Output the [X, Y] coordinate of the center of the cell containing the given text.  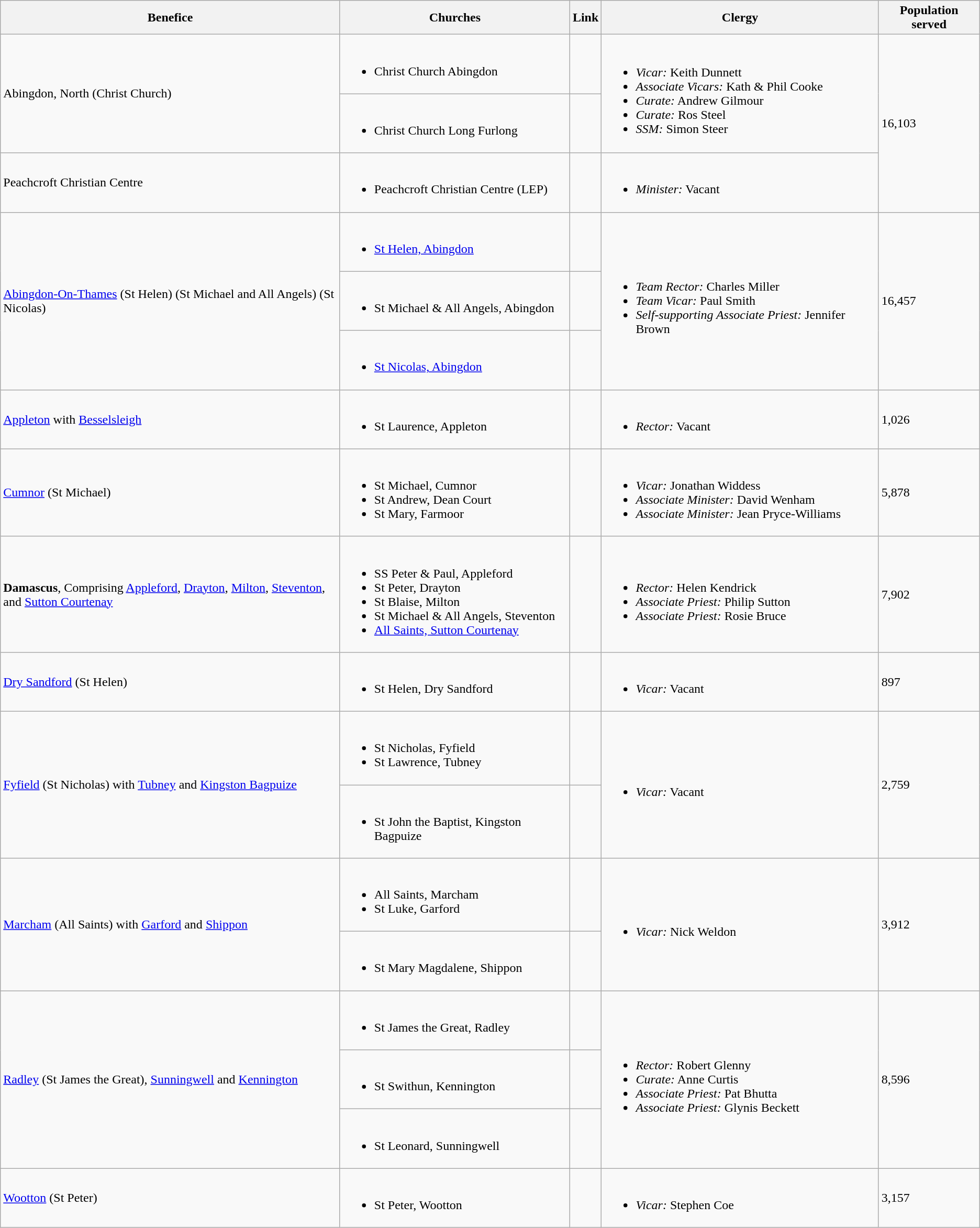
Cumnor (St Michael) [171, 492]
Christ Church Abingdon [454, 64]
2,759 [929, 784]
8,596 [929, 1080]
All Saints, MarchamSt Luke, Garford [454, 895]
St Nicolas, Abingdon [454, 360]
16,457 [929, 301]
St Mary Magdalene, Shippon [454, 961]
Radley (St James the Great), Sunningwell and Kennington [171, 1080]
Churches [454, 18]
Vicar: Keith DunnettAssociate Vicars: Kath & Phil CookeCurate: Andrew GilmourCurate: Ros SteelSSM: Simon Steer [740, 94]
St Michael & All Angels, Abingdon [454, 301]
St Nicholas, FyfieldSt Lawrence, Tubney [454, 748]
St Michael, CumnorSt Andrew, Dean CourtSt Mary, Farmoor [454, 492]
Rector: Helen KendrickAssociate Priest: Philip SuttonAssociate Priest: Rosie Bruce [740, 594]
St Laurence, Appleton [454, 419]
Rector: Vacant [740, 419]
Christ Church Long Furlong [454, 124]
897 [929, 682]
Marcham (All Saints) with Garford and Shippon [171, 925]
Abingdon-On-Thames (St Helen) (St Michael and All Angels) (St Nicolas) [171, 301]
Damascus, Comprising Appleford, Drayton, Milton, Steventon, and Sutton Courtenay [171, 594]
Clergy [740, 18]
SS Peter & Paul, ApplefordSt Peter, DraytonSt Blaise, MiltonSt Michael & All Angels, SteventonAll Saints, Sutton Courtenay [454, 594]
Wootton (St Peter) [171, 1198]
Peachcroft Christian Centre [171, 182]
Population served [929, 18]
Fyfield (St Nicholas) with Tubney and Kingston Bagpuize [171, 784]
St Helen, Dry Sandford [454, 682]
Dry Sandford (St Helen) [171, 682]
Appleton with Besselsleigh [171, 419]
Peachcroft Christian Centre (LEP) [454, 182]
Minister: Vacant [740, 182]
St Swithun, Kennington [454, 1080]
St Peter, Wootton [454, 1198]
Link [585, 18]
Team Rector: Charles MillerTeam Vicar: Paul SmithSelf-supporting Associate Priest: Jennifer Brown [740, 301]
Vicar: Jonathan WiddessAssociate Minister: David WenhamAssociate Minister: Jean Pryce-Williams [740, 492]
16,103 [929, 124]
St James the Great, Radley [454, 1020]
St Leonard, Sunningwell [454, 1138]
Abingdon, North (Christ Church) [171, 94]
3,157 [929, 1198]
5,878 [929, 492]
7,902 [929, 594]
Benefice [171, 18]
Rector: Robert GlennyCurate: Anne CurtisAssociate Priest: Pat BhuttaAssociate Priest: Glynis Beckett [740, 1080]
St Helen, Abingdon [454, 242]
3,912 [929, 925]
1,026 [929, 419]
St John the Baptist, Kingston Bagpuize [454, 821]
Vicar: Stephen Coe [740, 1198]
Vicar: Nick Weldon [740, 925]
